Capture the cell that displays the provided text and extract its [X, Y] central coordinate. 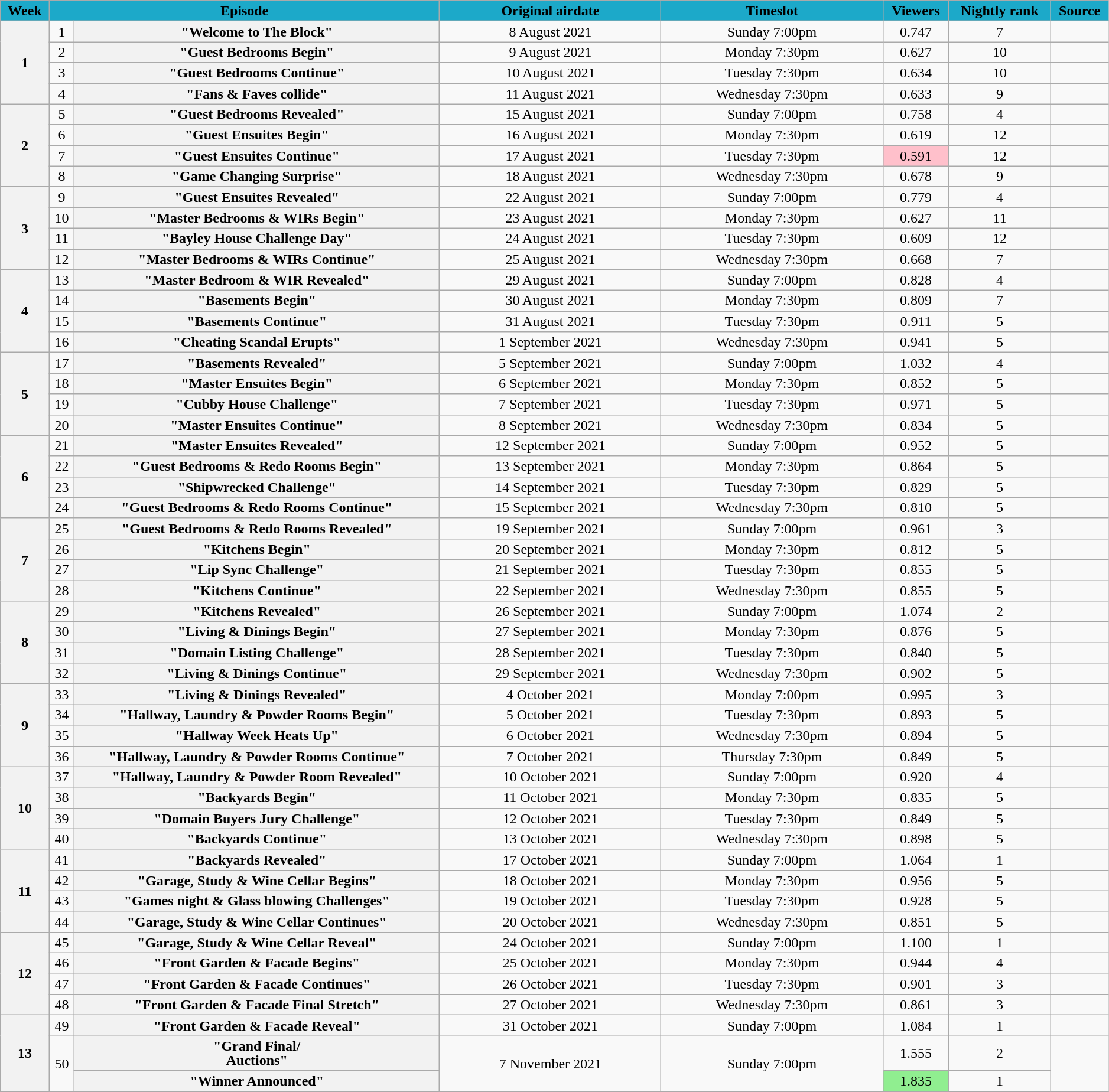
24 October 2021 [551, 943]
"Hallway, Laundry & Powder Rooms Begin" [257, 715]
0.995 [916, 695]
"Master Ensuites Begin" [257, 384]
"Front Garden & Facade Continues" [257, 984]
28 [61, 591]
15 [61, 321]
27 [61, 569]
0.835 [916, 797]
1.555 [916, 1054]
16 [61, 343]
1.100 [916, 943]
"Welcome to The Block" [257, 32]
0.928 [916, 901]
38 [61, 797]
20 October 2021 [551, 923]
39 [61, 819]
6 October 2021 [551, 736]
47 [61, 984]
25 [61, 528]
1.835 [916, 1081]
0.634 [916, 73]
"Basements Continue" [257, 321]
21 [61, 445]
0.861 [916, 1005]
0.812 [916, 549]
"Guest Bedrooms Begin" [257, 52]
31 August 2021 [551, 321]
"Backyards Revealed" [257, 860]
22 September 2021 [551, 591]
6 September 2021 [551, 384]
22 August 2021 [551, 197]
0.961 [916, 528]
5 October 2021 [551, 715]
0.834 [916, 425]
25 October 2021 [551, 964]
"Master Bedrooms & WIRs Continue" [257, 260]
26 [61, 549]
50 [61, 1064]
"Hallway Week Heats Up" [257, 736]
44 [61, 923]
8 August 2021 [551, 32]
0.829 [916, 487]
"Hallway, Laundry & Powder Room Revealed" [257, 777]
17 October 2021 [551, 860]
"Cheating Scandal Erupts" [257, 343]
"Shipwrecked Challenge" [257, 487]
"Backyards Begin" [257, 797]
0.851 [916, 923]
15 August 2021 [551, 115]
25 August 2021 [551, 260]
36 [61, 756]
Thursday 7:30pm [772, 756]
"Guest Bedrooms & Redo Rooms Continue" [257, 508]
Timeslot [772, 11]
"Master Bedrooms & WIRs Begin" [257, 217]
7 November 2021 [551, 1064]
"Master Ensuites Revealed" [257, 445]
"Guest Ensuites Begin" [257, 135]
17 [61, 363]
14 September 2021 [551, 487]
0.779 [916, 197]
0.941 [916, 343]
0.633 [916, 93]
26 October 2021 [551, 984]
Episode [245, 11]
"Fans & Faves collide" [257, 93]
28 September 2021 [551, 653]
27 September 2021 [551, 632]
13 October 2021 [551, 839]
"Living & Dinings Revealed" [257, 695]
49 [61, 1025]
22 [61, 467]
"Kitchens Begin" [257, 549]
"Master Ensuites Continue" [257, 425]
Original airdate [551, 11]
20 September 2021 [551, 549]
10 October 2021 [551, 777]
"Backyards Continue" [257, 839]
33 [61, 695]
23 August 2021 [551, 217]
"Master Bedroom & WIR Revealed" [257, 280]
12 October 2021 [551, 819]
0.901 [916, 984]
0.952 [916, 445]
0.828 [916, 280]
0.876 [916, 632]
41 [61, 860]
0.668 [916, 260]
0.893 [916, 715]
27 October 2021 [551, 1005]
45 [61, 943]
16 August 2021 [551, 135]
0.609 [916, 239]
"Guest Bedrooms & Redo Rooms Begin" [257, 467]
31 October 2021 [551, 1025]
31 [61, 653]
Week [25, 11]
1.064 [916, 860]
"Front Garden & Facade Final Stretch" [257, 1005]
18 October 2021 [551, 880]
Source [1079, 11]
35 [61, 736]
0.898 [916, 839]
"Bayley House Challenge Day" [257, 239]
34 [61, 715]
9 August 2021 [551, 52]
"Lip Sync Challenge" [257, 569]
7 October 2021 [551, 756]
"Guest Ensuites Continue" [257, 156]
32 [61, 673]
42 [61, 880]
"Games night & Glass blowing Challenges" [257, 901]
1.074 [916, 612]
7 September 2021 [551, 404]
"Basements Revealed" [257, 363]
13 September 2021 [551, 467]
1.032 [916, 363]
"Guest Ensuites Revealed" [257, 197]
Monday 7:00pm [772, 695]
0.809 [916, 301]
17 August 2021 [551, 156]
5 September 2021 [551, 363]
0.810 [916, 508]
37 [61, 777]
48 [61, 1005]
23 [61, 487]
"Living & Dinings Continue" [257, 673]
"Hallway, Laundry & Powder Rooms Continue" [257, 756]
4 October 2021 [551, 695]
29 August 2021 [551, 280]
"Front Garden & Facade Begins" [257, 964]
19 October 2021 [551, 901]
0.944 [916, 964]
Nightly rank [1000, 11]
43 [61, 901]
19 [61, 404]
"Domain Listing Challenge" [257, 653]
1 September 2021 [551, 343]
15 September 2021 [551, 508]
24 August 2021 [551, 239]
14 [61, 301]
40 [61, 839]
"Garage, Study & Wine Cellar Begins" [257, 880]
"Kitchens Revealed" [257, 612]
"Garage, Study & Wine Cellar Continues" [257, 923]
"Guest Bedrooms & Redo Rooms Revealed" [257, 528]
0.840 [916, 653]
"Basements Begin" [257, 301]
Viewers [916, 11]
"Front Garden & Facade Reveal" [257, 1025]
46 [61, 964]
"Living & Dinings Begin" [257, 632]
10 August 2021 [551, 73]
0.591 [916, 156]
0.758 [916, 115]
0.747 [916, 32]
29 September 2021 [551, 673]
0.911 [916, 321]
0.902 [916, 673]
8 September 2021 [551, 425]
"Guest Bedrooms Continue" [257, 73]
11 August 2021 [551, 93]
30 [61, 632]
"Game Changing Surprise" [257, 176]
"Winner Announced" [257, 1081]
21 September 2021 [551, 569]
18 August 2021 [551, 176]
0.619 [916, 135]
12 September 2021 [551, 445]
"Kitchens Continue" [257, 591]
0.920 [916, 777]
0.864 [916, 467]
0.678 [916, 176]
0.956 [916, 880]
20 [61, 425]
0.894 [916, 736]
1.084 [916, 1025]
24 [61, 508]
0.852 [916, 384]
"Domain Buyers Jury Challenge" [257, 819]
29 [61, 612]
30 August 2021 [551, 301]
11 October 2021 [551, 797]
"Grand Final/Auctions" [257, 1054]
26 September 2021 [551, 612]
0.971 [916, 404]
"Garage, Study & Wine Cellar Reveal" [257, 943]
18 [61, 384]
"Cubby House Challenge" [257, 404]
19 September 2021 [551, 528]
"Guest Bedrooms Revealed" [257, 115]
